Search for the cell housing the specified text and yield its (x, y) center coordinate. 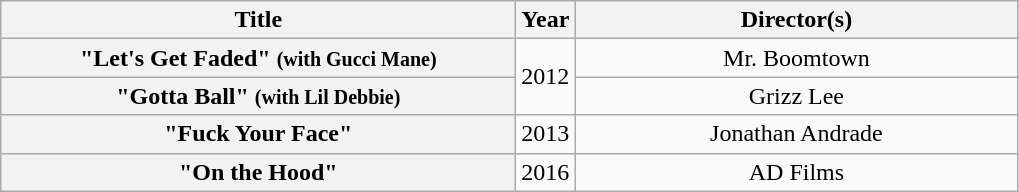
"Fuck Your Face" (258, 134)
2016 (546, 172)
"On the Hood" (258, 172)
Grizz Lee (796, 96)
Director(s) (796, 20)
AD Films (796, 172)
Title (258, 20)
Mr. Boomtown (796, 58)
"Let's Get Faded" (with Gucci Mane) (258, 58)
2013 (546, 134)
Jonathan Andrade (796, 134)
Year (546, 20)
"Gotta Ball" (with Lil Debbie) (258, 96)
2012 (546, 77)
